Detect which cell encompasses the target text, then output its [x, y] center coordinate. 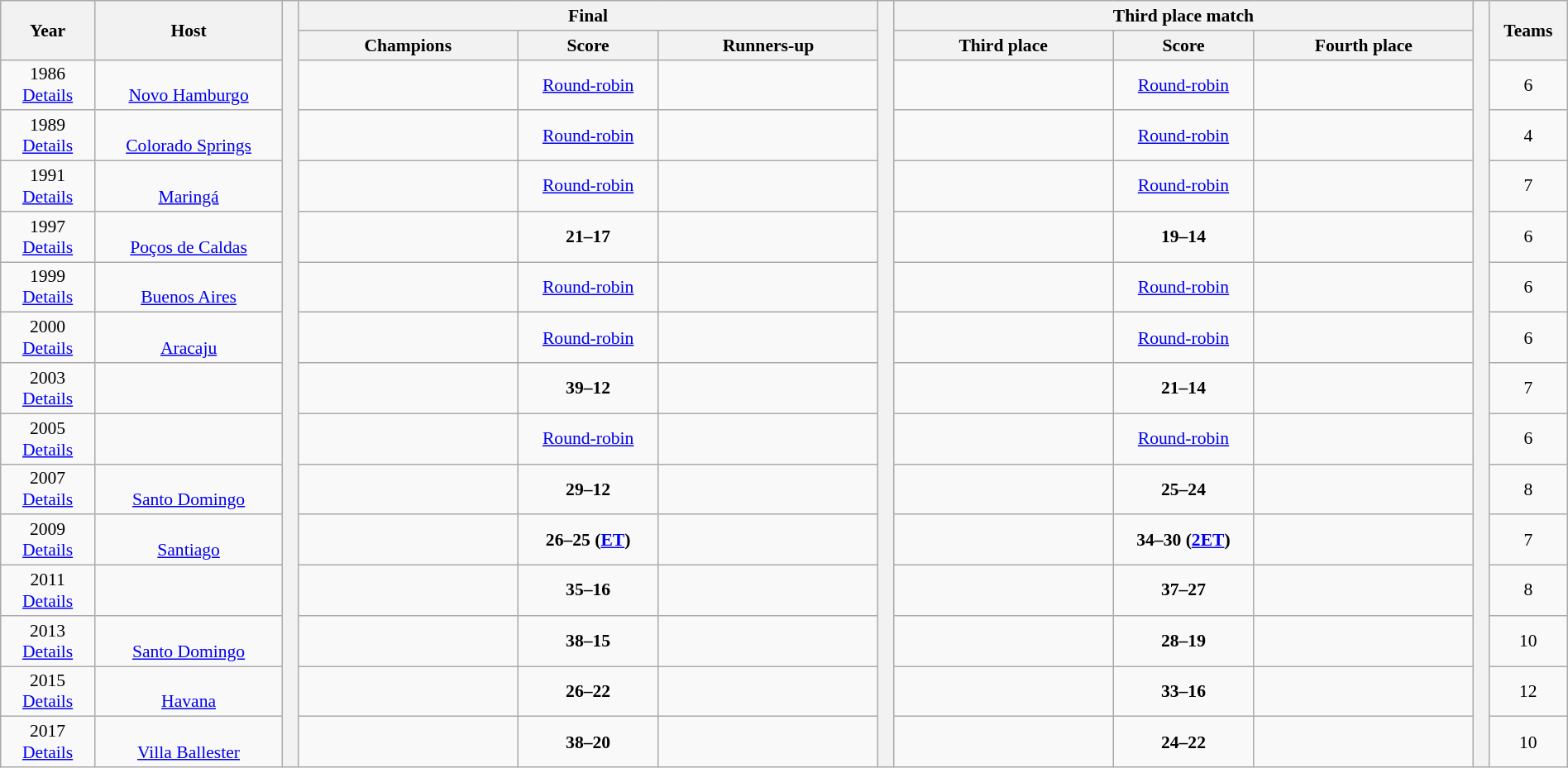
Poços de Caldas [189, 236]
2007Details [48, 489]
Aracaju [189, 337]
12 [1528, 691]
Year [48, 30]
Runners-up [767, 45]
26–22 [588, 691]
1986Details [48, 84]
1997Details [48, 236]
Santiago [189, 541]
Maringá [189, 187]
Colorado Springs [189, 136]
2011Details [48, 590]
38–20 [588, 742]
1989Details [48, 136]
2009Details [48, 541]
Third place [1004, 45]
28–19 [1183, 642]
29–12 [588, 489]
38–15 [588, 642]
Fourth place [1363, 45]
Havana [189, 691]
39–12 [588, 389]
24–22 [1183, 742]
34–30 (2ET) [1183, 541]
1999Details [48, 288]
4 [1528, 136]
19–14 [1183, 236]
21–17 [588, 236]
2015Details [48, 691]
Novo Hamburgo [189, 84]
25–24 [1183, 489]
Buenos Aires [189, 288]
2017Details [48, 742]
2000Details [48, 337]
37–27 [1183, 590]
Champions [409, 45]
Villa Ballester [189, 742]
26–25 (ET) [588, 541]
35–16 [588, 590]
1991Details [48, 187]
2013Details [48, 642]
2003Details [48, 389]
Final [589, 16]
21–14 [1183, 389]
2005Details [48, 438]
33–16 [1183, 691]
Third place match [1184, 16]
Teams [1528, 30]
Host [189, 30]
